Output the (x, y) coordinate of the center of the cell containing the given text.  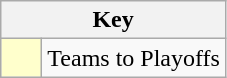
Key (114, 20)
Teams to Playoffs (134, 58)
